Output the (X, Y) coordinate of the center of the cell containing the given text.  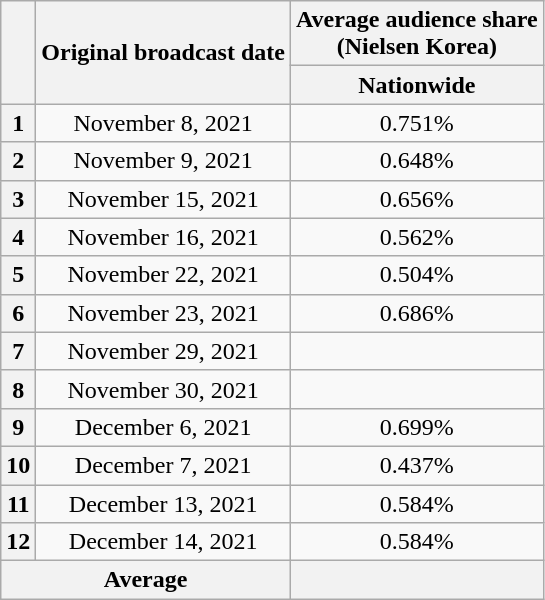
December 6, 2021 (164, 427)
0.699% (416, 427)
November 29, 2021 (164, 351)
7 (18, 351)
6 (18, 313)
5 (18, 275)
8 (18, 389)
November 23, 2021 (164, 313)
November 9, 2021 (164, 161)
Nationwide (416, 85)
4 (18, 237)
0.686% (416, 313)
Average audience share(Nielsen Korea) (416, 34)
0.648% (416, 161)
Original broadcast date (164, 52)
December 14, 2021 (164, 542)
Average (146, 580)
0.751% (416, 123)
December 7, 2021 (164, 465)
0.437% (416, 465)
3 (18, 199)
2 (18, 161)
November 30, 2021 (164, 389)
9 (18, 427)
12 (18, 542)
10 (18, 465)
0.504% (416, 275)
November 15, 2021 (164, 199)
December 13, 2021 (164, 503)
1 (18, 123)
November 8, 2021 (164, 123)
0.562% (416, 237)
11 (18, 503)
November 16, 2021 (164, 237)
November 22, 2021 (164, 275)
0.656% (416, 199)
